For the text-containing cell, return its midpoint in [x, y] coordinate format. 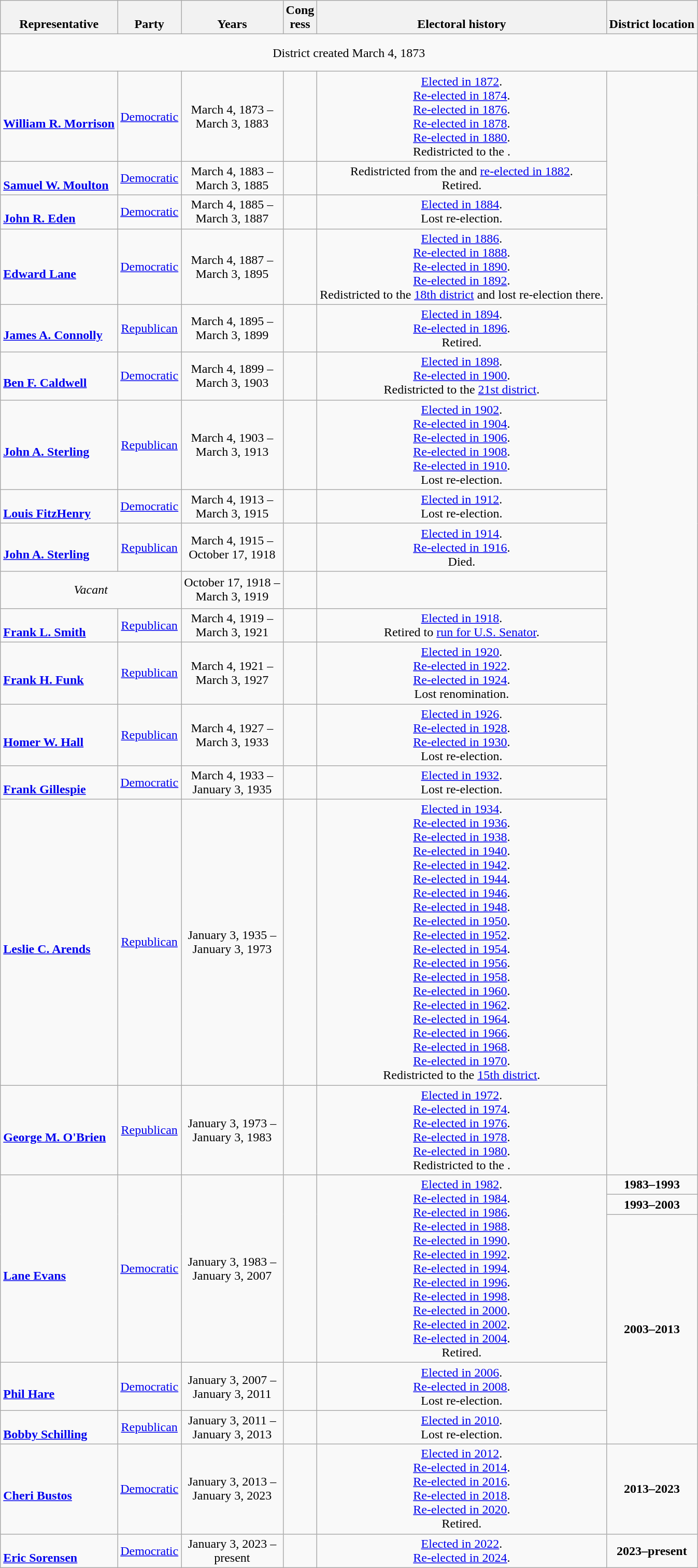
January 3, 1973 –January 3, 1983 [232, 1130]
Bobby Schilling [59, 1427]
March 4, 1887 –March 3, 1895 [232, 267]
January 3, 2013 –January 3, 2023 [232, 1489]
Elected in 2022.Re-elected in 2024. [462, 1550]
Edward Lane [59, 267]
Elected in 1932.Lost re-election. [462, 783]
Electoral history [462, 18]
March 4, 1873 –March 3, 1883 [232, 116]
Elected in 1894.Re-elected in 1896.Retired. [462, 328]
Elected in 2006.Re-elected in 2008.Lost re-election. [462, 1387]
Elected in 2012.Re-elected in 2014.Re-elected in 2016.Re-elected in 2018.Re-elected in 2020.Retired. [462, 1489]
Elected in 1902.Re-elected in 1904.Re-elected in 1906.Re-elected in 1908.Re-elected in 1910.Lost re-election. [462, 445]
2013–2023 [652, 1489]
Elected in 1886.Re-elected in 1888.Re-elected in 1890.Re-elected in 1892.Redistricted to the 18th district and lost re-election there. [462, 267]
January 3, 2011 –January 3, 2013 [232, 1427]
March 4, 1919 –March 3, 1921 [232, 625]
Lane Evans [59, 1269]
James A. Connolly [59, 328]
March 4, 1885 –March 3, 1887 [232, 212]
Elected in 1884.Lost re-election. [462, 212]
Frank L. Smith [59, 625]
Years [232, 18]
Elected in 1972.Re-elected in 1974.Re-elected in 1976.Re-elected in 1978.Re-elected in 1980.Redistricted to the . [462, 1130]
March 4, 1883 –March 3, 1885 [232, 178]
Louis FitzHenry [59, 506]
2003–2013 [652, 1329]
Representative [59, 18]
District created March 4, 1873 [349, 53]
October 17, 1918 –March 3, 1919 [232, 590]
Ben F. Caldwell [59, 376]
March 4, 1899 –March 3, 1903 [232, 376]
Congress [300, 18]
2023–present [652, 1550]
Frank Gillespie [59, 783]
Elected in 2010.Lost re-election. [462, 1427]
March 4, 1915 –October 17, 1918 [232, 547]
January 3, 1935 –January 3, 1973 [232, 943]
Party [149, 18]
March 4, 1895 –March 3, 1899 [232, 328]
William R. Morrison [59, 116]
Elected in 1898.Re-elected in 1900.Redistricted to the 21st district. [462, 376]
John R. Eden [59, 212]
March 4, 1903 –March 3, 1913 [232, 445]
Samuel W. Moulton [59, 178]
Phil Hare [59, 1387]
January 3, 2007 –January 3, 2011 [232, 1387]
1993–2003 [652, 1205]
Elected in 1912.Lost re-election. [462, 506]
March 4, 1913 –March 3, 1915 [232, 506]
March 4, 1933 –January 3, 1935 [232, 783]
District location [652, 18]
January 3, 1983 –January 3, 2007 [232, 1269]
Elected in 1918.Retired to run for U.S. Senator. [462, 625]
Elected in 1920.Re-elected in 1922.Re-elected in 1924.Lost renomination. [462, 673]
January 3, 2023 –present [232, 1550]
Leslie C. Arends [59, 943]
Frank H. Funk [59, 673]
Eric Sorensen [59, 1550]
March 4, 1927 –March 3, 1933 [232, 735]
George M. O'Brien [59, 1130]
Homer W. Hall [59, 735]
Elected in 1872.Re-elected in 1874.Re-elected in 1876.Re-elected in 1878.Re-elected in 1880.Redistricted to the . [462, 116]
March 4, 1921 –March 3, 1927 [232, 673]
Elected in 1926.Re-elected in 1928.Re-elected in 1930.Lost re-election. [462, 735]
Elected in 1914.Re-elected in 1916.Died. [462, 547]
Cheri Bustos [59, 1489]
Redistricted from the and re-elected in 1882.Retired. [462, 178]
1983–1993 [652, 1185]
Vacant [91, 590]
